From the cell containing the given text, extract its center point as (X, Y) coordinate. 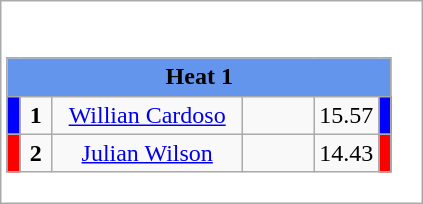
14.43 (346, 153)
2 (36, 153)
Heat 1 1 Willian Cardoso 15.57 2 Julian Wilson 14.43 (212, 102)
1 (36, 115)
15.57 (346, 115)
Julian Wilson (148, 153)
Willian Cardoso (148, 115)
Heat 1 (199, 77)
